From the cell containing the given text, extract its center point as (X, Y) coordinate. 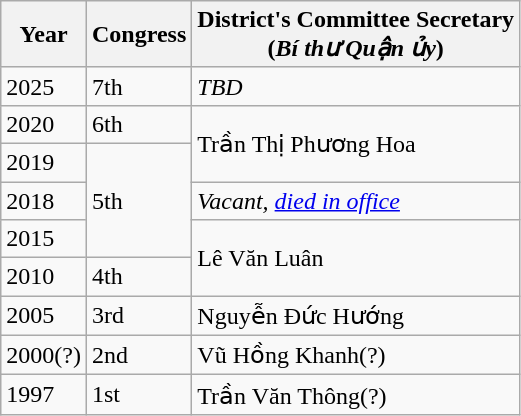
Congress (138, 34)
2020 (44, 124)
2015 (44, 239)
2019 (44, 162)
Trần Thị Phương Hoa (356, 143)
Trần Văn Thông(?) (356, 395)
1997 (44, 395)
2000(?) (44, 355)
Year (44, 34)
2005 (44, 316)
Nguyễn Đức Hướng (356, 316)
2018 (44, 201)
2010 (44, 277)
TBD (356, 86)
Lê Văn Luân (356, 258)
7th (138, 86)
District's Committee Secretary(Bí thư Quận ủy) (356, 34)
3rd (138, 316)
1st (138, 395)
5th (138, 200)
6th (138, 124)
Vacant, died in office (356, 201)
4th (138, 277)
2nd (138, 355)
2025 (44, 86)
Vũ Hồng Khanh(?) (356, 355)
